For the text-containing cell, return its midpoint in [X, Y] coordinate format. 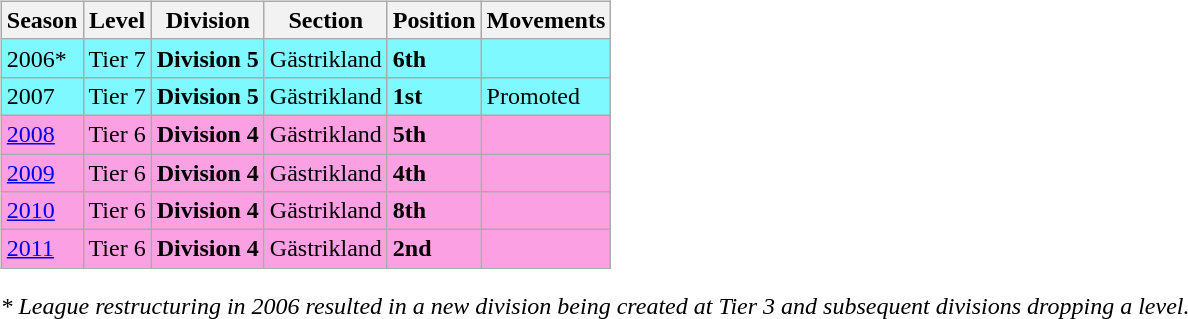
Section [326, 20]
2008 [42, 134]
Position [434, 20]
Division [208, 20]
Promoted [546, 96]
1st [434, 96]
4th [434, 173]
6th [434, 58]
2006* [42, 58]
2011 [42, 249]
Movements [546, 20]
5th [434, 134]
Season [42, 20]
2007 [42, 96]
2010 [42, 211]
2nd [434, 249]
2009 [42, 173]
8th [434, 211]
Level [117, 20]
